For the text-containing cell, return its midpoint in [X, Y] coordinate format. 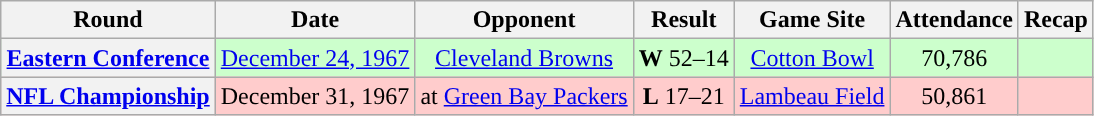
Lambeau Field [812, 96]
Result [684, 20]
Recap [1056, 20]
W 52–14 [684, 58]
Attendance [954, 20]
at Green Bay Packers [524, 96]
70,786 [954, 58]
Game Site [812, 20]
L 17–21 [684, 96]
50,861 [954, 96]
NFL Championship [108, 96]
Cleveland Browns [524, 58]
December 31, 1967 [315, 96]
Date [315, 20]
Eastern Conference [108, 58]
Round [108, 20]
December 24, 1967 [315, 58]
Cotton Bowl [812, 58]
Opponent [524, 20]
